Return the [X, Y] coordinate for the center point of the cell that contains the specified text.  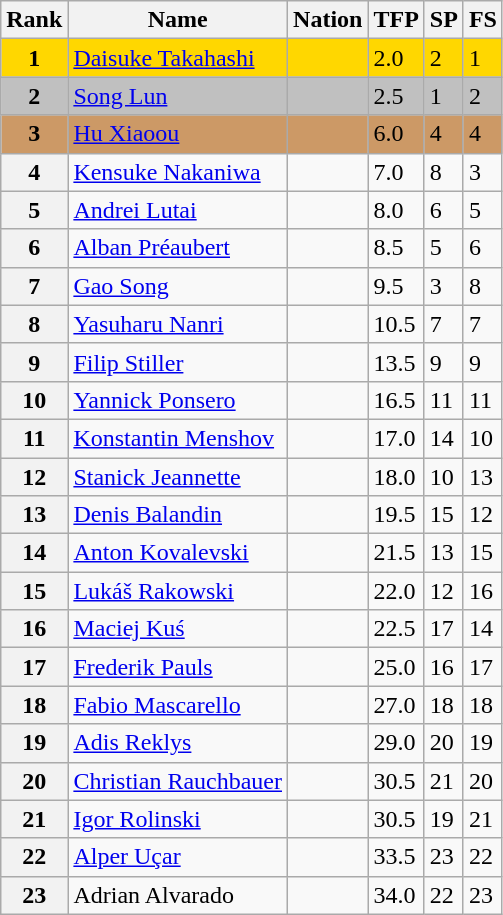
Adis Reklys [178, 743]
Adrian Alvarado [178, 895]
2.5 [396, 96]
Daisuke Takahashi [178, 58]
19.5 [396, 515]
17.0 [396, 438]
Alban Préaubert [178, 248]
Denis Balandin [178, 515]
Name [178, 20]
Song Lun [178, 96]
Stanick Jeannette [178, 477]
Gao Song [178, 286]
2.0 [396, 58]
13.5 [396, 362]
Anton Kovalevski [178, 553]
8.0 [396, 210]
Yasuharu Nanri [178, 324]
Andrei Lutai [178, 210]
Lukáš Rakowski [178, 591]
Hu Xiaoou [178, 134]
TFP [396, 20]
Yannick Ponsero [178, 400]
7.0 [396, 172]
FS [482, 20]
6.0 [396, 134]
22.5 [396, 629]
9.5 [396, 286]
33.5 [396, 857]
Kensuke Nakaniwa [178, 172]
Nation [328, 20]
Maciej Kuś [178, 629]
27.0 [396, 705]
Igor Rolinski [178, 819]
16.5 [396, 400]
Rank [34, 20]
Fabio Mascarello [178, 705]
Filip Stiller [178, 362]
22.0 [396, 591]
25.0 [396, 667]
SP [444, 20]
Konstantin Menshov [178, 438]
Frederik Pauls [178, 667]
34.0 [396, 895]
29.0 [396, 743]
21.5 [396, 553]
18.0 [396, 477]
8.5 [396, 248]
Alper Uçar [178, 857]
Christian Rauchbauer [178, 781]
10.5 [396, 324]
